Output the (X, Y) coordinate of the center of the cell containing the given text.  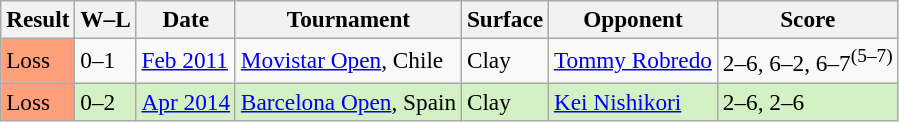
Opponent (634, 19)
0–1 (106, 60)
0–2 (106, 101)
Result (38, 19)
Feb 2011 (186, 60)
W–L (106, 19)
Apr 2014 (186, 101)
2–6, 6–2, 6–7(5–7) (808, 60)
Tournament (348, 19)
Kei Nishikori (634, 101)
Movistar Open, Chile (348, 60)
Date (186, 19)
Score (808, 19)
Barcelona Open, Spain (348, 101)
Tommy Robredo (634, 60)
2–6, 2–6 (808, 101)
Surface (504, 19)
